Return [x, y] of the center of cell containing provided text 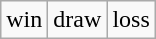
win [24, 20]
loss [131, 20]
draw [78, 20]
